Return [X, Y] of the center of cell containing provided text 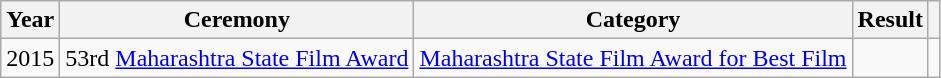
Category [633, 20]
Result [890, 20]
Maharashtra State Film Award for Best Film [633, 58]
Year [30, 20]
2015 [30, 58]
53rd Maharashtra State Film Award [237, 58]
Ceremony [237, 20]
